Locate the cell with the specified text and output its (x, y) center coordinate. 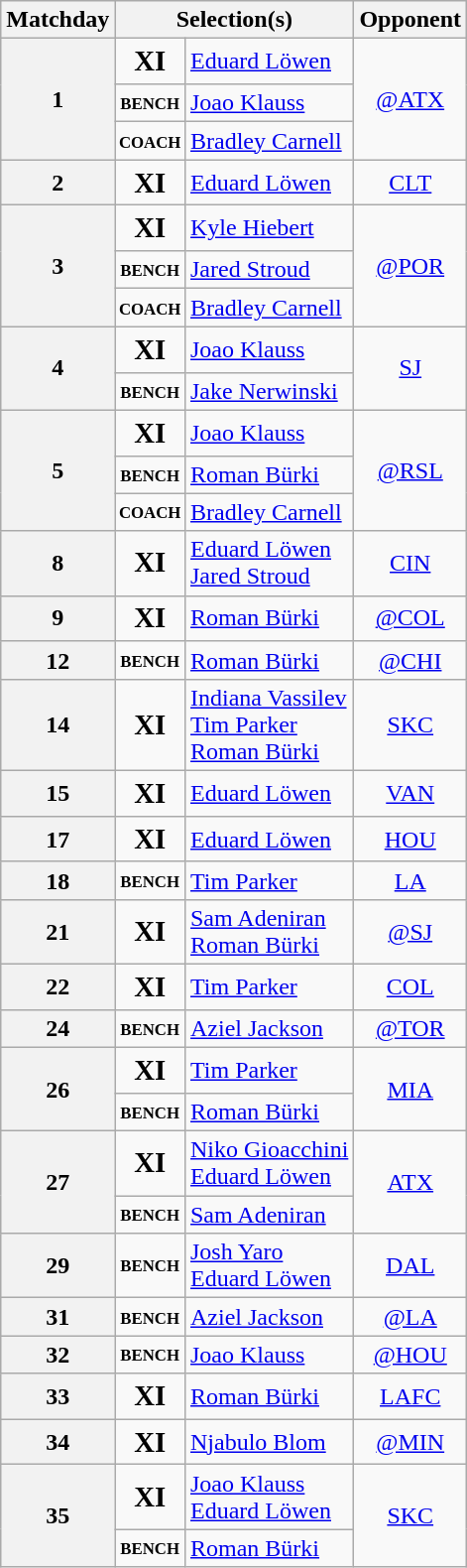
@CHI (410, 660)
ATX (410, 1183)
@ATX (410, 99)
27 (58, 1183)
Matchday (58, 20)
29 (58, 1266)
1 (58, 99)
3 (58, 266)
8 (58, 564)
17 (58, 839)
Jake Nerwinski (269, 391)
VAN (410, 793)
@POR (410, 266)
Indiana Vassilev Tim Parker Roman Bürki (269, 724)
Josh Yaro Eduard Löwen (269, 1266)
31 (58, 1317)
Sam Adeniran (269, 1215)
9 (58, 618)
Kyle Hiebert (269, 228)
SJ (410, 368)
@HOU (410, 1355)
LA (410, 880)
35 (58, 1516)
15 (58, 793)
HOU (410, 839)
MIA (410, 1089)
12 (58, 660)
24 (58, 1028)
CIN (410, 564)
DAL (410, 1266)
Niko Gioacchini Eduard Löwen (269, 1163)
18 (58, 880)
Joao Klauss Eduard Löwen (269, 1497)
@MIN (410, 1442)
@SJ (410, 931)
32 (58, 1355)
Jared Stroud (269, 270)
Eduard Löwen Jared Stroud (269, 564)
Opponent (410, 20)
@LA (410, 1317)
COL (410, 986)
Njabulo Blom (269, 1442)
26 (58, 1089)
22 (58, 986)
@COL (410, 618)
2 (58, 183)
34 (58, 1442)
CLT (410, 183)
@RSL (410, 470)
Selection(s) (234, 20)
@TOR (410, 1028)
21 (58, 931)
5 (58, 470)
14 (58, 724)
4 (58, 368)
33 (58, 1396)
Sam Adeniran Roman Bürki (269, 931)
LAFC (410, 1396)
